Return the (x, y) coordinate for the center point of the cell that contains the specified text.  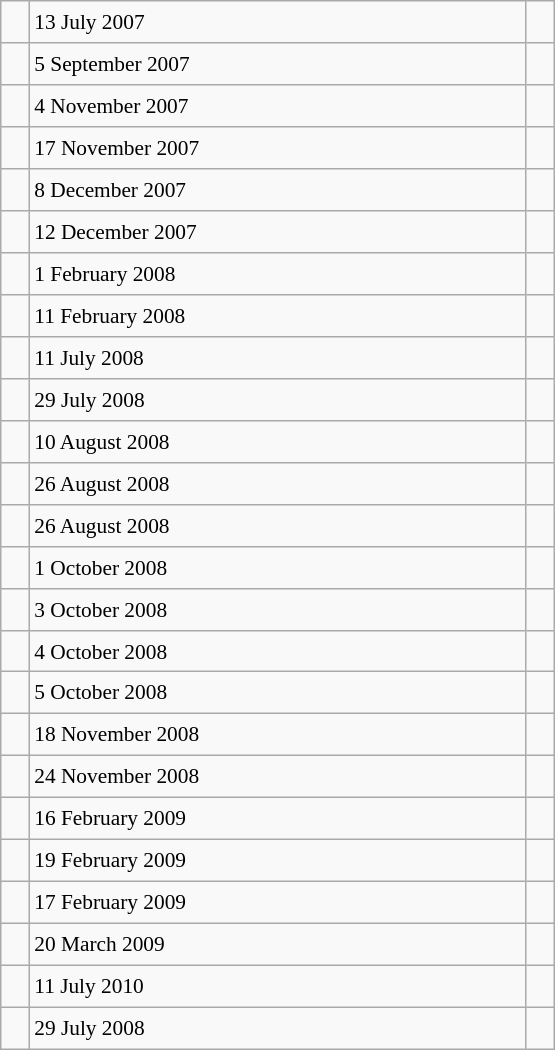
20 March 2009 (278, 945)
18 November 2008 (278, 735)
1 February 2008 (278, 274)
3 October 2008 (278, 609)
16 February 2009 (278, 819)
1 October 2008 (278, 567)
19 February 2009 (278, 861)
17 February 2009 (278, 903)
4 October 2008 (278, 651)
5 September 2007 (278, 64)
13 July 2007 (278, 22)
12 December 2007 (278, 232)
11 July 2010 (278, 986)
10 August 2008 (278, 441)
11 July 2008 (278, 358)
8 December 2007 (278, 190)
11 February 2008 (278, 316)
4 November 2007 (278, 106)
24 November 2008 (278, 777)
5 October 2008 (278, 693)
17 November 2007 (278, 148)
